Scan for the cell matching the given text and deliver its [X, Y] coordinate at center. 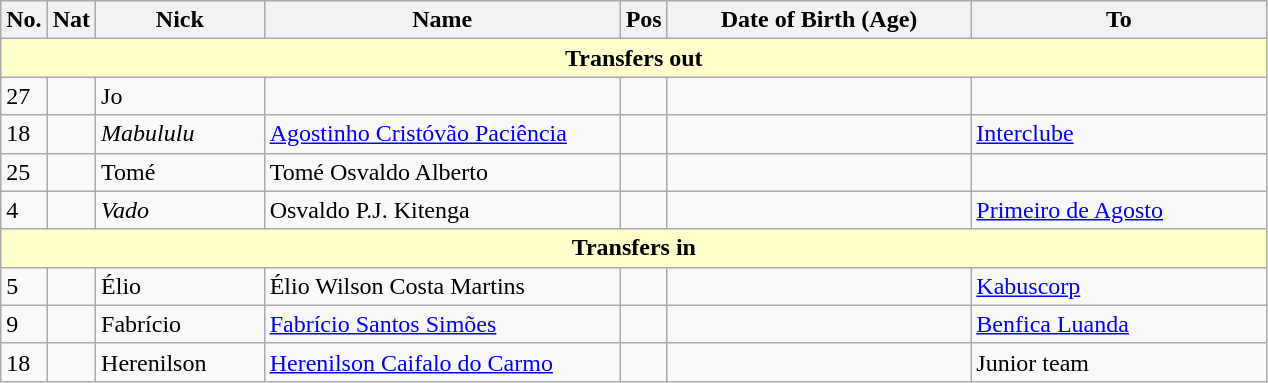
No. [24, 20]
Agostinho Cristóvão Paciência [442, 134]
Tomé [180, 172]
Junior team [1119, 362]
Fabrício [180, 324]
Pos [644, 20]
9 [24, 324]
Transfers in [634, 248]
Tomé Osvaldo Alberto [442, 172]
Herenilson Caifalo do Carmo [442, 362]
Nick [180, 20]
Date of Birth (Age) [819, 20]
Herenilson [180, 362]
Name [442, 20]
4 [24, 210]
Interclube [1119, 134]
To [1119, 20]
Vado [180, 210]
5 [24, 286]
Osvaldo P.J. Kitenga [442, 210]
Jo [180, 96]
25 [24, 172]
Transfers out [634, 58]
Élio Wilson Costa Martins [442, 286]
Élio [180, 286]
Primeiro de Agosto [1119, 210]
Kabuscorp [1119, 286]
Mabululu [180, 134]
27 [24, 96]
Fabrício Santos Simões [442, 324]
Benfica Luanda [1119, 324]
Nat [71, 20]
